Find where the given text appears and provide that cell's center as (x, y) coordinate. 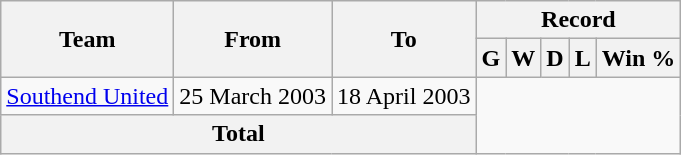
W (524, 58)
Win % (638, 58)
Record (578, 20)
25 March 2003 (253, 96)
18 April 2003 (404, 96)
Total (238, 134)
L (582, 58)
Team (88, 39)
To (404, 39)
From (253, 39)
Southend United (88, 96)
G (491, 58)
D (555, 58)
